Locate the cell with the specified text and output its (X, Y) center coordinate. 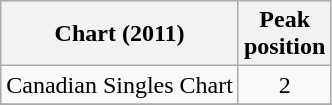
2 (284, 85)
Peakposition (284, 34)
Canadian Singles Chart (120, 85)
Chart (2011) (120, 34)
